Output the [x, y] coordinate of the center of the cell containing the given text.  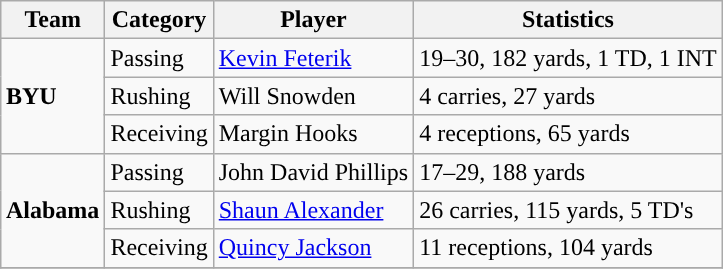
26 carries, 115 yards, 5 TD's [568, 210]
19–30, 182 yards, 1 TD, 1 INT [568, 58]
Kevin Feterik [313, 58]
BYU [52, 96]
Player [313, 20]
Statistics [568, 20]
Category [159, 20]
Quincy Jackson [313, 248]
Shaun Alexander [313, 210]
Margin Hooks [313, 134]
4 carries, 27 yards [568, 96]
Will Snowden [313, 96]
4 receptions, 65 yards [568, 134]
17–29, 188 yards [568, 172]
Team [52, 20]
Alabama [52, 210]
John David Phillips [313, 172]
11 receptions, 104 yards [568, 248]
